Return (x, y) of the center of cell containing provided text 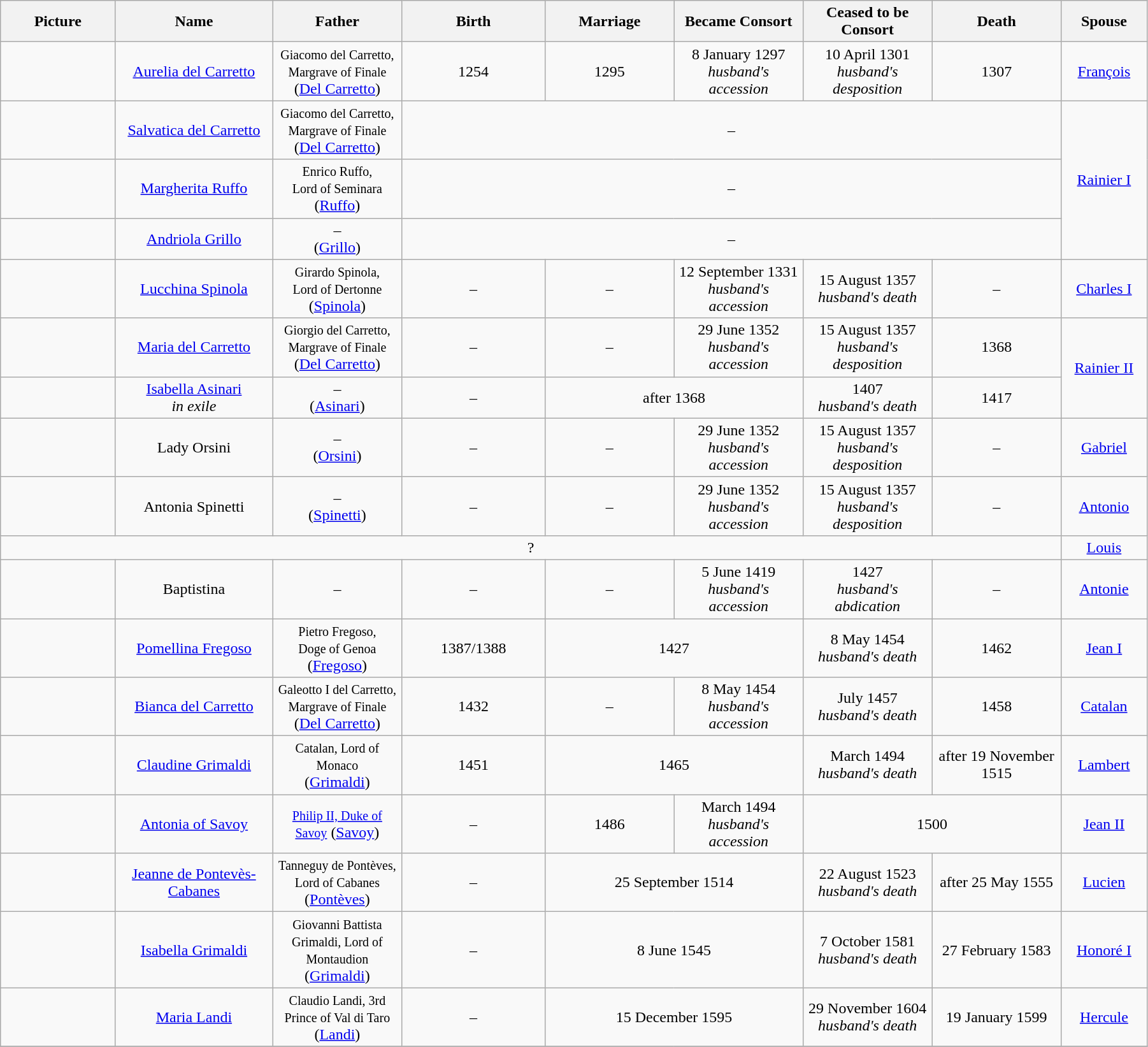
Became Consort (738, 22)
François (1103, 71)
Name (194, 22)
after 19 November 1515 (996, 765)
Philip II, Duke of Savoy (Savoy) (337, 824)
1458 (996, 707)
Picture (58, 22)
10 April 1301husband's desposition (867, 71)
Lambert (1103, 765)
Isabella Asinariin exile (194, 398)
1465 (674, 765)
Honoré I (1103, 950)
1462 (996, 647)
– (Spinetti) (337, 506)
1451 (474, 765)
1254 (474, 71)
Pietro Fregoso, Doge of Genoa (Fregoso) (337, 647)
Maria del Carretto (194, 347)
Tanneguy de Pontèves, Lord of Cabanes (Pontèves) (337, 883)
Jeanne de Pontevès-Cabanes (194, 883)
1387/1388 (474, 647)
Antonie (1103, 589)
12 September 1331 husband's accession (738, 289)
1432 (474, 707)
Giorgio del Carretto, Margrave of Finale (Del Carretto) (337, 347)
Lady Orsini (194, 447)
29 November 1604husband's death (867, 1017)
8 January 1297husband's accession (738, 71)
8 June 1545 (674, 950)
1427 (674, 647)
Hercule (1103, 1017)
March 1494husband's death (867, 765)
Baptistina (194, 589)
Antonia of Savoy (194, 824)
8 May 1454 husband's accession (738, 707)
1427husband's abdication (867, 589)
Aurelia del Carretto (194, 71)
1368 (996, 347)
after 1368 (674, 398)
Rainier II (1103, 368)
1486 (610, 824)
Salvatica del Carretto (194, 130)
March 1494husband's accession (738, 824)
1295 (610, 71)
Andriola Grillo (194, 238)
Margherita Ruffo (194, 189)
Antonio (1103, 506)
Giovanni Battista Grimaldi, Lord of Montaudion (Grimaldi) (337, 950)
1307 (996, 71)
7 October 1581husband's death (867, 950)
– (Asinari) (337, 398)
Isabella Grimaldi (194, 950)
Father (337, 22)
July 1457husband's death (867, 707)
Lucchina Spinola (194, 289)
Gabriel (1103, 447)
after 25 May 1555 (996, 883)
Claudio Landi, 3rd Prince of Val di Taro (Landi) (337, 1017)
5 June 1419 husband's accession (738, 589)
Jean I (1103, 647)
1500 (931, 824)
Lucien (1103, 883)
25 September 1514 (674, 883)
Maria Landi (194, 1017)
Death (996, 22)
Girardo Spinola, Lord of Dertonne (Spinola) (337, 289)
Catalan (1103, 707)
Spouse (1103, 22)
Bianca del Carretto (194, 707)
Catalan, Lord of Monaco (Grimaldi) (337, 765)
Claudine Grimaldi (194, 765)
Antonia Spinetti (194, 506)
15 December 1595 (674, 1017)
22 August 1523husband's death (867, 883)
Enrico Ruffo, Lord of Seminara (Ruffo) (337, 189)
Pomellina Fregoso (194, 647)
Marriage (610, 22)
Louis (1103, 547)
19 January 1599 (996, 1017)
? (531, 547)
Galeotto I del Carretto, Margrave of Finale (Del Carretto) (337, 707)
15 August 1357 husband's death (867, 289)
Rainier I (1103, 180)
27 February 1583 (996, 950)
– (Grillo) (337, 238)
Birth (474, 22)
Charles I (1103, 289)
– (Orsini) (337, 447)
Ceased to be Consort (867, 22)
8 May 1454 husband's death (867, 647)
1407husband's death (867, 398)
Jean II (1103, 824)
1417 (996, 398)
